From the cell containing the given text, extract its center point as [X, Y] coordinate. 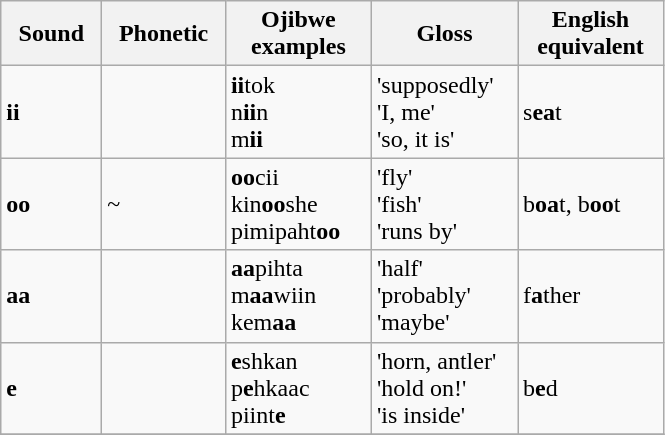
English equivalent [591, 34]
father [591, 296]
Ojibwe examples [298, 34]
eshkanpehkaacpiinte [298, 388]
oociikinooshepimipahtoo [298, 204]
'fly' 'fish' 'runs by' [444, 204]
Sound [52, 34]
oo [52, 204]
bed [591, 388]
seat [591, 112]
e [52, 388]
'horn, antler' 'hold on!' 'is inside' [444, 388]
Phonetic [164, 34]
boat, boot [591, 204]
aapihtamaawiinkemaa [298, 296]
'half' 'probably' 'maybe' [444, 296]
'supposedly' 'I, me' 'so, it is' [444, 112]
~ [164, 204]
Gloss [444, 34]
aa [52, 296]
ii [52, 112]
iitokniinmii [298, 112]
